Extract the (X, Y) coordinate from the center of the cell holding the provided text.  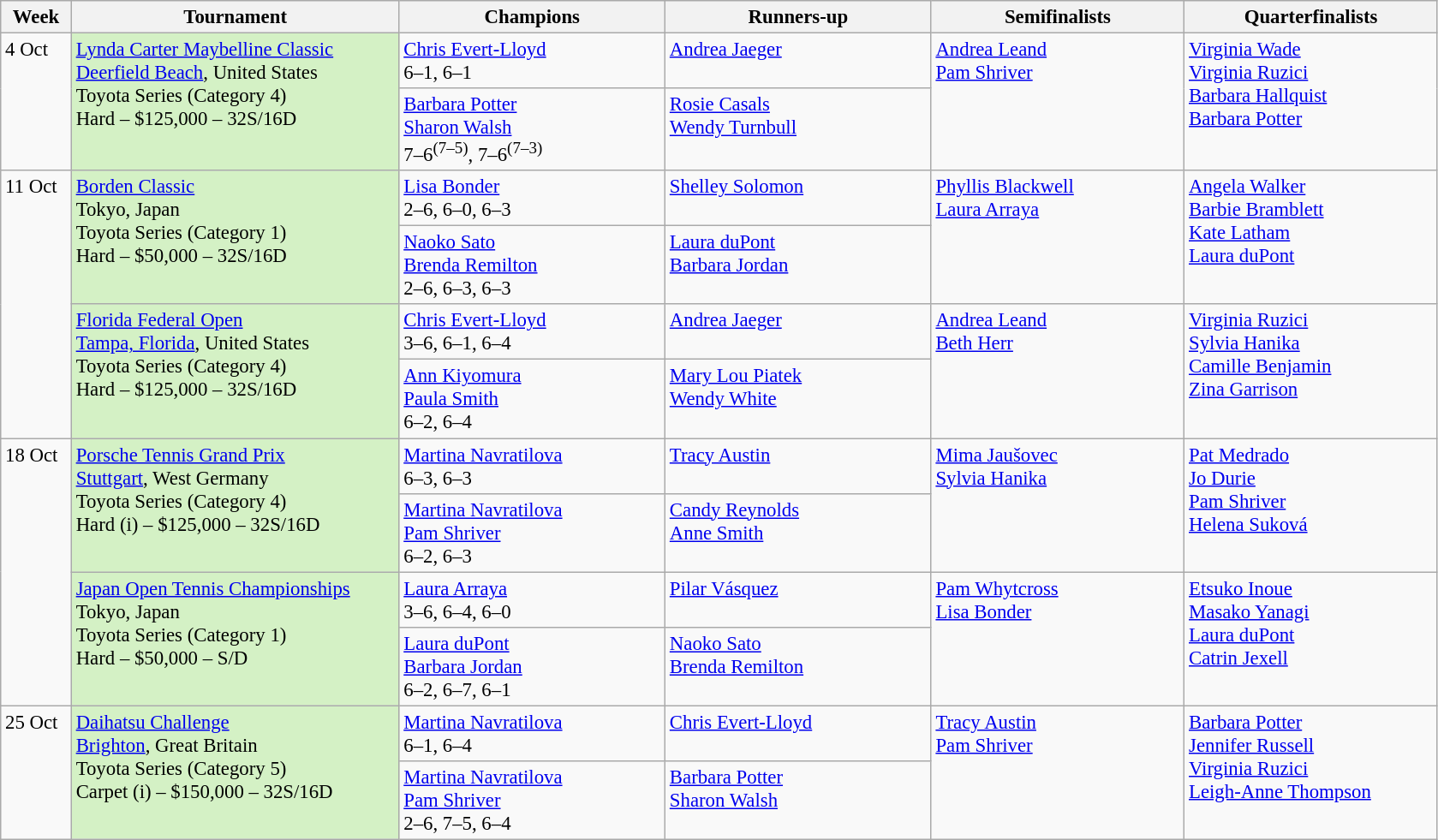
18 Oct (36, 572)
Naoko Sato Brenda Remilton 2–6, 6–3, 6–3 (533, 265)
Martina Navratilova Pam Shriver 6–2, 6–3 (533, 533)
Chris Evert-Lloyd (798, 733)
Martina Navratilova Pam Shriver 2–6, 7–5, 6–4 (533, 801)
Quarterfinalists (1311, 17)
Pat Medrado Jo Durie Pam Shriver Helena Suková (1311, 505)
Week (36, 17)
Lisa Bonder 2–6, 6–0, 6–3 (533, 199)
Laura duPont Barbara Jordan (798, 265)
Champions (533, 17)
Chris Evert-Lloyd 3–6, 6–1, 6–4 (533, 332)
Barbara Potter Jennifer Russell Virginia Ruzici Leigh-Anne Thompson (1311, 772)
Angela Walker Barbie Bramblett Kate Latham Laura duPont (1311, 237)
Chris Evert-Lloyd 6–1, 6–1 (533, 62)
Etsuko Inoue Masako Yanagi Laura duPont Catrin Jexell (1311, 639)
Laura duPont Barbara Jordan 6–2, 6–7, 6–1 (533, 666)
Andrea Leand Pam Shriver (1058, 103)
Rosie Casals Wendy Turnbull (798, 129)
Martina Navratilova 6–1, 6–4 (533, 733)
Pilar Vásquez (798, 599)
Virginia Wade Virginia Ruzici Barbara Hallquist Barbara Potter (1311, 103)
4 Oct (36, 103)
Barbara Potter Sharon Walsh (798, 801)
25 Oct (36, 772)
Virginia Ruzici Sylvia Hanika Camille Benjamin Zina Garrison (1311, 372)
Mima Jaušovec Sylvia Hanika (1058, 505)
11 Oct (36, 304)
Andrea Leand Beth Herr (1058, 372)
Tracy Austin Pam Shriver (1058, 772)
Candy Reynolds Anne Smith (798, 533)
Barbara Potter Sharon Walsh 7–6(7–5), 7–6(7–3) (533, 129)
Laura Arraya3–6, 6–4, 6–0 (533, 599)
Martina Navratilova 6–3, 6–3 (533, 466)
Mary Lou Piatek Wendy White (798, 399)
Naoko Sato Brenda Remilton (798, 666)
Tournament (235, 17)
Semifinalists (1058, 17)
Runners-up (798, 17)
Daihatsu Challenge Brighton, Great BritainToyota Series (Category 5)Carpet (i) – $150,000 – 32S/16D (235, 772)
Ann Kiyomura Paula Smith 6–2, 6–4 (533, 399)
Shelley Solomon (798, 199)
Borden Classic Tokyo, Japan Toyota Series (Category 1)Hard – $50,000 – 32S/16D (235, 237)
Tracy Austin (798, 466)
Lynda Carter Maybelline Classic Deerfield Beach, United States Toyota Series (Category 4)Hard – $125,000 – 32S/16D (235, 103)
Pam Whytcross Lisa Bonder (1058, 639)
Phyllis Blackwell Laura Arraya (1058, 237)
Florida Federal Open Tampa, Florida, United States Toyota Series (Category 4)Hard – $125,000 – 32S/16D (235, 372)
Japan Open Tennis Championships Tokyo, Japan Toyota Series (Category 1)Hard – $50,000 – S/D (235, 639)
Porsche Tennis Grand Prix Stuttgart, West Germany Toyota Series (Category 4)Hard (i) – $125,000 – 32S/16D (235, 505)
